Search for the cell housing the specified text and yield its (x, y) center coordinate. 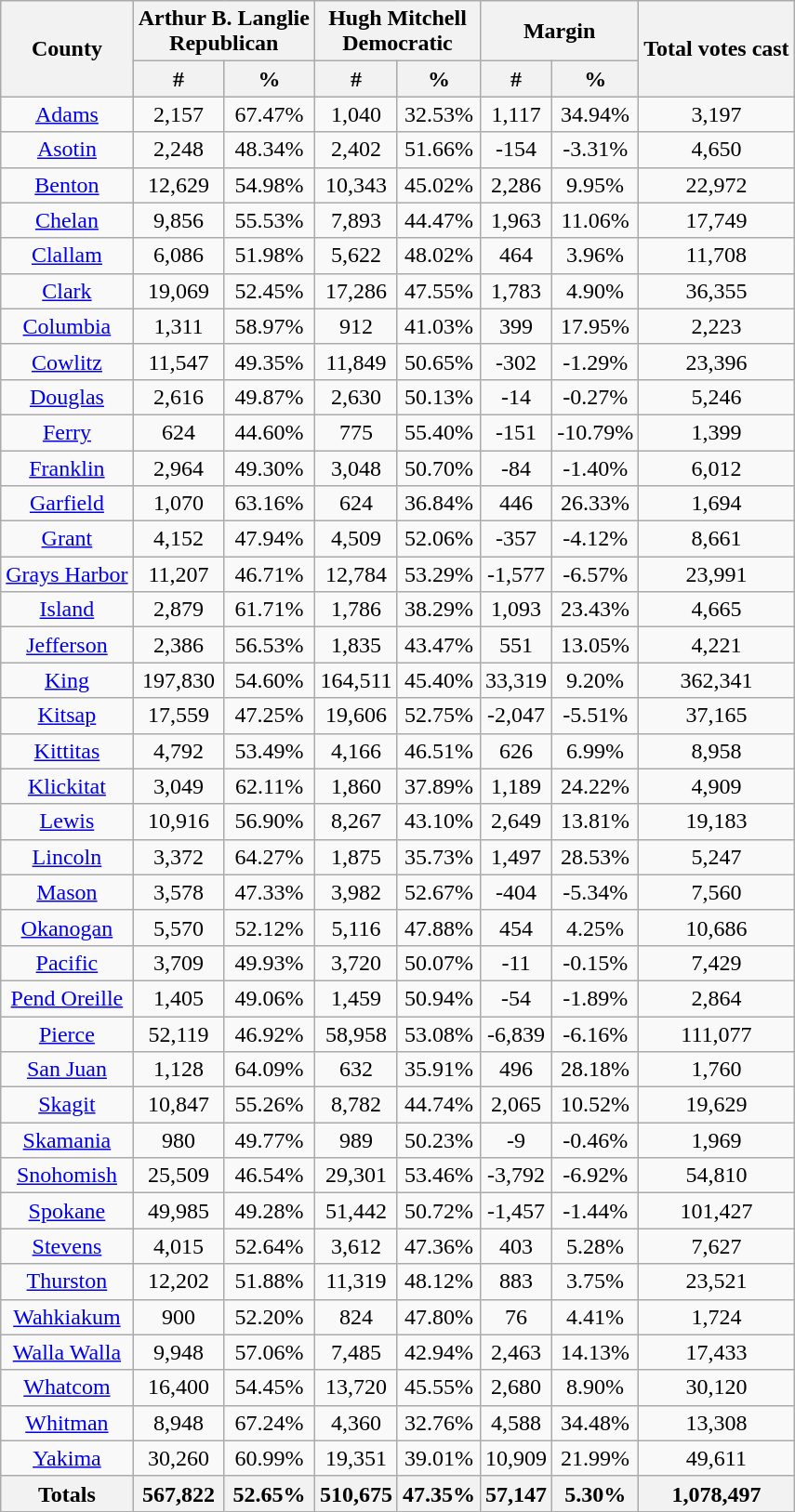
164,511 (355, 680)
2,630 (355, 397)
52.65% (270, 1493)
-1.89% (595, 998)
1,189 (517, 786)
26.33% (595, 504)
111,077 (717, 1034)
8,661 (717, 539)
Mason (67, 892)
10,847 (179, 1105)
11,708 (717, 256)
2,286 (517, 185)
Totals (67, 1493)
47.55% (439, 291)
2,649 (517, 822)
824 (355, 1317)
-1.40% (595, 467)
2,616 (179, 397)
403 (517, 1246)
-6,839 (517, 1034)
Arthur B. LanglieRepublican (223, 32)
50.70% (439, 467)
Yakima (67, 1458)
1,399 (717, 432)
23,521 (717, 1282)
49.77% (270, 1140)
7,560 (717, 892)
-151 (517, 432)
11.06% (595, 220)
362,341 (717, 680)
47.25% (270, 716)
399 (517, 326)
1,760 (717, 1070)
60.99% (270, 1458)
1,694 (717, 504)
13,308 (717, 1423)
-5.51% (595, 716)
4,166 (355, 751)
3,612 (355, 1246)
52.45% (270, 291)
Pend Oreille (67, 998)
1,070 (179, 504)
-5.34% (595, 892)
62.11% (270, 786)
17,559 (179, 716)
Total votes cast (717, 48)
29,301 (355, 1176)
67.47% (270, 114)
1,860 (355, 786)
5.28% (595, 1246)
52.67% (439, 892)
48.12% (439, 1282)
34.94% (595, 114)
-404 (517, 892)
4,588 (517, 1423)
Skamania (67, 1140)
19,351 (355, 1458)
11,849 (355, 362)
912 (355, 326)
5,116 (355, 927)
13.05% (595, 645)
Spokane (67, 1211)
57.06% (270, 1352)
22,972 (717, 185)
4,665 (717, 610)
4,650 (717, 150)
53.49% (270, 751)
2,065 (517, 1105)
47.80% (439, 1317)
24.22% (595, 786)
17,749 (717, 220)
34.48% (595, 1423)
3.75% (595, 1282)
3,049 (179, 786)
19,606 (355, 716)
-6.92% (595, 1176)
3.96% (595, 256)
48.02% (439, 256)
42.94% (439, 1352)
47.35% (439, 1493)
54.45% (270, 1387)
46.51% (439, 751)
11,547 (179, 362)
Jefferson (67, 645)
44.74% (439, 1105)
1,724 (717, 1317)
Okanogan (67, 927)
-1,457 (517, 1211)
51.66% (439, 150)
3,720 (355, 963)
1,128 (179, 1070)
-3.31% (595, 150)
76 (517, 1317)
626 (517, 751)
-154 (517, 150)
4,221 (717, 645)
5,246 (717, 397)
Clallam (67, 256)
10,909 (517, 1458)
52.06% (439, 539)
6.99% (595, 751)
45.55% (439, 1387)
6,012 (717, 467)
58.97% (270, 326)
Lewis (67, 822)
2,864 (717, 998)
10.52% (595, 1105)
-1.29% (595, 362)
2,402 (355, 150)
-14 (517, 397)
10,343 (355, 185)
4,909 (717, 786)
49.35% (270, 362)
Cowlitz (67, 362)
12,629 (179, 185)
49.06% (270, 998)
Island (67, 610)
53.08% (439, 1034)
33,319 (517, 680)
1,117 (517, 114)
8.90% (595, 1387)
11,207 (179, 574)
23.43% (595, 610)
47.88% (439, 927)
Whitman (67, 1423)
23,396 (717, 362)
2,463 (517, 1352)
10,686 (717, 927)
58,958 (355, 1034)
1,093 (517, 610)
8,267 (355, 822)
12,202 (179, 1282)
32.76% (439, 1423)
50.65% (439, 362)
197,830 (179, 680)
17,286 (355, 291)
1,786 (355, 610)
49,611 (717, 1458)
Walla Walla (67, 1352)
52.20% (270, 1317)
49,985 (179, 1211)
46.92% (270, 1034)
4,509 (355, 539)
1,405 (179, 998)
2,680 (517, 1387)
1,078,497 (717, 1493)
Benton (67, 185)
Kitsap (67, 716)
50.07% (439, 963)
Douglas (67, 397)
2,964 (179, 467)
3,048 (355, 467)
Franklin (67, 467)
39.01% (439, 1458)
-84 (517, 467)
43.47% (439, 645)
50.94% (439, 998)
-54 (517, 998)
17,433 (717, 1352)
1,497 (517, 857)
52,119 (179, 1034)
-10.79% (595, 432)
567,822 (179, 1493)
54.98% (270, 185)
4,015 (179, 1246)
464 (517, 256)
883 (517, 1282)
-3,792 (517, 1176)
King (67, 680)
52.64% (270, 1246)
-11 (517, 963)
21.99% (595, 1458)
900 (179, 1317)
50.23% (439, 1140)
46.71% (270, 574)
8,948 (179, 1423)
Wahkiakum (67, 1317)
35.91% (439, 1070)
Hugh MitchellDemocratic (397, 32)
5.30% (595, 1493)
1,963 (517, 220)
37.89% (439, 786)
28.53% (595, 857)
63.16% (270, 504)
48.34% (270, 150)
10,916 (179, 822)
4,792 (179, 751)
14.13% (595, 1352)
54.60% (270, 680)
49.93% (270, 963)
Stevens (67, 1246)
67.24% (270, 1423)
Klickitat (67, 786)
7,893 (355, 220)
Adams (67, 114)
61.71% (270, 610)
Margin (560, 32)
5,622 (355, 256)
3,197 (717, 114)
3,709 (179, 963)
Kittitas (67, 751)
44.47% (439, 220)
San Juan (67, 1070)
4.90% (595, 291)
454 (517, 927)
9.95% (595, 185)
64.09% (270, 1070)
Snohomish (67, 1176)
4.41% (595, 1317)
4.25% (595, 927)
12,784 (355, 574)
51,442 (355, 1211)
-0.27% (595, 397)
496 (517, 1070)
Skagit (67, 1105)
53.46% (439, 1176)
Asotin (67, 150)
49.87% (270, 397)
2,248 (179, 150)
25,509 (179, 1176)
9,948 (179, 1352)
510,675 (355, 1493)
Grant (67, 539)
Garfield (67, 504)
1,969 (717, 1140)
37,165 (717, 716)
4,152 (179, 539)
1,875 (355, 857)
Pierce (67, 1034)
36,355 (717, 291)
6,086 (179, 256)
7,627 (717, 1246)
5,570 (179, 927)
7,485 (355, 1352)
2,879 (179, 610)
19,069 (179, 291)
Ferry (67, 432)
30,120 (717, 1387)
7,429 (717, 963)
Grays Harbor (67, 574)
45.40% (439, 680)
Clark (67, 291)
989 (355, 1140)
51.98% (270, 256)
Thurston (67, 1282)
52.75% (439, 716)
-1.44% (595, 1211)
41.03% (439, 326)
19,629 (717, 1105)
56.90% (270, 822)
4,360 (355, 1423)
47.36% (439, 1246)
551 (517, 645)
Pacific (67, 963)
-302 (517, 362)
-2,047 (517, 716)
-9 (517, 1140)
-0.15% (595, 963)
52.12% (270, 927)
49.28% (270, 1211)
13,720 (355, 1387)
980 (179, 1140)
55.40% (439, 432)
36.84% (439, 504)
3,372 (179, 857)
-0.46% (595, 1140)
46.54% (270, 1176)
28.18% (595, 1070)
1,040 (355, 114)
2,157 (179, 114)
2,386 (179, 645)
47.94% (270, 539)
51.88% (270, 1282)
32.53% (439, 114)
1,311 (179, 326)
55.26% (270, 1105)
30,260 (179, 1458)
11,319 (355, 1282)
Columbia (67, 326)
-6.57% (595, 574)
3,982 (355, 892)
23,991 (717, 574)
1,783 (517, 291)
Chelan (67, 220)
57,147 (517, 1493)
9.20% (595, 680)
45.02% (439, 185)
Lincoln (67, 857)
Whatcom (67, 1387)
19,183 (717, 822)
-4.12% (595, 539)
1,459 (355, 998)
47.33% (270, 892)
8,782 (355, 1105)
5,247 (717, 857)
55.53% (270, 220)
County (67, 48)
16,400 (179, 1387)
53.29% (439, 574)
38.29% (439, 610)
-6.16% (595, 1034)
64.27% (270, 857)
50.13% (439, 397)
54,810 (717, 1176)
35.73% (439, 857)
-357 (517, 539)
13.81% (595, 822)
3,578 (179, 892)
56.53% (270, 645)
101,427 (717, 1211)
17.95% (595, 326)
1,835 (355, 645)
44.60% (270, 432)
8,958 (717, 751)
446 (517, 504)
49.30% (270, 467)
775 (355, 432)
43.10% (439, 822)
-1,577 (517, 574)
50.72% (439, 1211)
9,856 (179, 220)
2,223 (717, 326)
632 (355, 1070)
